Output the [x, y] coordinate of the center of the cell containing the given text.  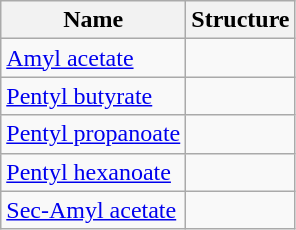
Amyl acetate [94, 58]
Sec-Amyl acetate [94, 210]
Name [94, 20]
Structure [240, 20]
Pentyl hexanoate [94, 172]
Pentyl butyrate [94, 96]
Pentyl propanoate [94, 134]
